Search for the cell housing the specified text and yield its [X, Y] center coordinate. 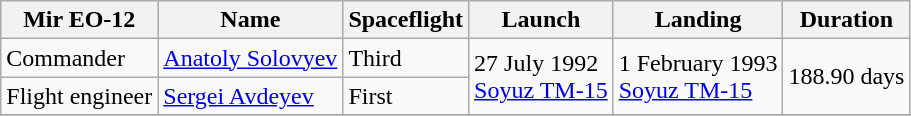
Commander [80, 58]
188.90 days [846, 77]
Third [406, 58]
1 February 1993 Soyuz TM-15 [698, 77]
27 July 1992 Soyuz TM-15 [542, 77]
Mir EO-12 [80, 20]
Anatoly Solovyev [250, 58]
First [406, 96]
Name [250, 20]
Duration [846, 20]
Sergei Avdeyev [250, 96]
Landing [698, 20]
Spaceflight [406, 20]
Flight engineer [80, 96]
Launch [542, 20]
